Locate the cell with the specified text and output its (X, Y) center coordinate. 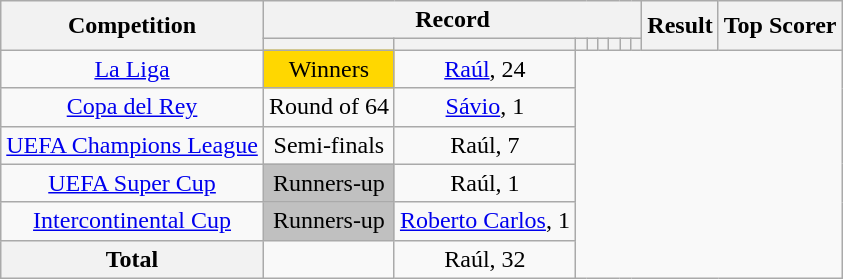
UEFA Super Cup (132, 183)
Sávio, 1 (484, 107)
Raúl, 24 (484, 69)
Record (452, 20)
Raúl, 32 (484, 259)
UEFA Champions League (132, 145)
Round of 64 (328, 107)
Copa del Rey (132, 107)
Competition (132, 26)
Raúl, 7 (484, 145)
Raúl, 1 (484, 183)
Semi-finals (328, 145)
Roberto Carlos, 1 (484, 221)
La Liga (132, 69)
Intercontinental Cup (132, 221)
Winners (328, 69)
Top Scorer (780, 26)
Result (680, 26)
Total (132, 259)
